Provide the [X, Y] coordinate of the cell's center where the given text is located.  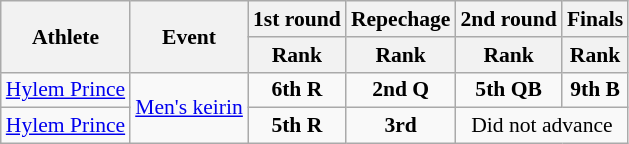
Repechage [401, 19]
5th QB [508, 90]
Finals [596, 19]
1st round [297, 19]
3rd [401, 126]
5th R [297, 126]
6th R [297, 90]
2nd round [508, 19]
2nd Q [401, 90]
9th B [596, 90]
Athlete [66, 36]
Did not advance [542, 126]
Men's keirin [189, 108]
Event [189, 36]
